Return the (x, y) coordinate for the center point of the cell that contains the specified text.  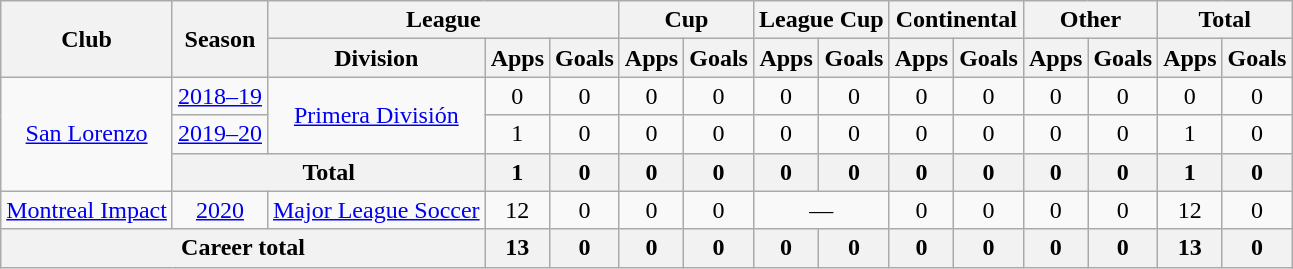
2020 (220, 210)
League Cup (821, 20)
Season (220, 39)
Club (87, 39)
Continental (956, 20)
San Lorenzo (87, 134)
2018–19 (220, 96)
League (443, 20)
2019–20 (220, 134)
Montreal Impact (87, 210)
Cup (686, 20)
Primera División (376, 115)
Career total (243, 248)
Division (376, 58)
Major League Soccer (376, 210)
— (821, 210)
Other (1090, 20)
